Pinpoint the cell where the given text exists, returning its [X, Y] midpoint coordinate. 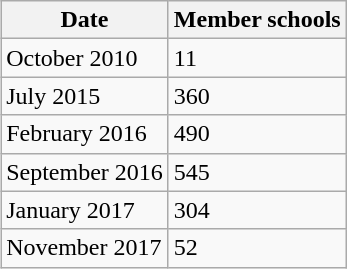
September 2016 [85, 172]
October 2010 [85, 58]
545 [257, 172]
January 2017 [85, 210]
52 [257, 248]
February 2016 [85, 134]
November 2017 [85, 248]
360 [257, 96]
Member schools [257, 20]
Date [85, 20]
11 [257, 58]
304 [257, 210]
July 2015 [85, 96]
490 [257, 134]
